Scan for the cell matching the given text and deliver its (X, Y) coordinate at center. 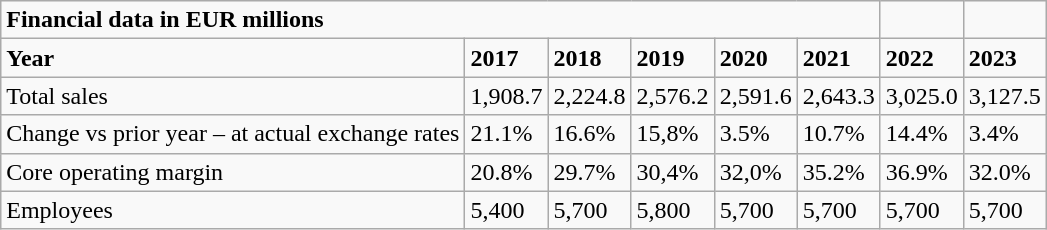
3.4% (1004, 134)
2018 (590, 58)
20.8% (506, 172)
Financial data in EUR millions (441, 20)
5,800 (672, 210)
2017 (506, 58)
32,0% (756, 172)
2019 (672, 58)
Employees (233, 210)
2,576.2 (672, 96)
2023 (1004, 58)
36.9% (922, 172)
3,127.5 (1004, 96)
3.5% (756, 134)
2022 (922, 58)
2,591.6 (756, 96)
15,8% (672, 134)
35.2% (838, 172)
2,224.8 (590, 96)
21.1% (506, 134)
3,025.0 (922, 96)
2020 (756, 58)
Core operating margin (233, 172)
Total sales (233, 96)
10.7% (838, 134)
2021 (838, 58)
1,908.7 (506, 96)
29.7% (590, 172)
Change vs prior year – at actual exchange rates (233, 134)
5,400 (506, 210)
30,4% (672, 172)
16.6% (590, 134)
Year (233, 58)
14.4% (922, 134)
2,643.3 (838, 96)
32.0% (1004, 172)
